Determine the [X, Y] coordinate at the center of the cell enclosing the given text.  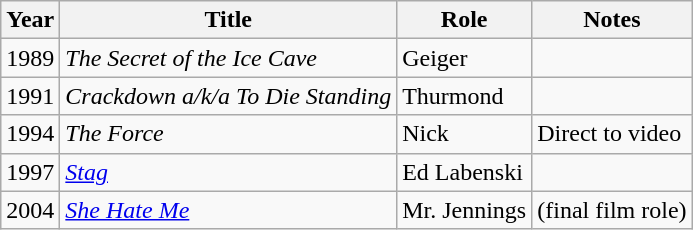
1989 [30, 58]
Mr. Jennings [464, 210]
Crackdown a/k/a To Die Standing [228, 96]
Ed Labenski [464, 172]
1997 [30, 172]
Stag [228, 172]
1991 [30, 96]
The Secret of the Ice Cave [228, 58]
Role [464, 20]
Nick [464, 134]
The Force [228, 134]
1994 [30, 134]
2004 [30, 210]
Year [30, 20]
Geiger [464, 58]
Notes [612, 20]
(final film role) [612, 210]
Thurmond [464, 96]
Title [228, 20]
Direct to video [612, 134]
She Hate Me [228, 210]
